Scan for the cell matching the given text and deliver its [X, Y] coordinate at center. 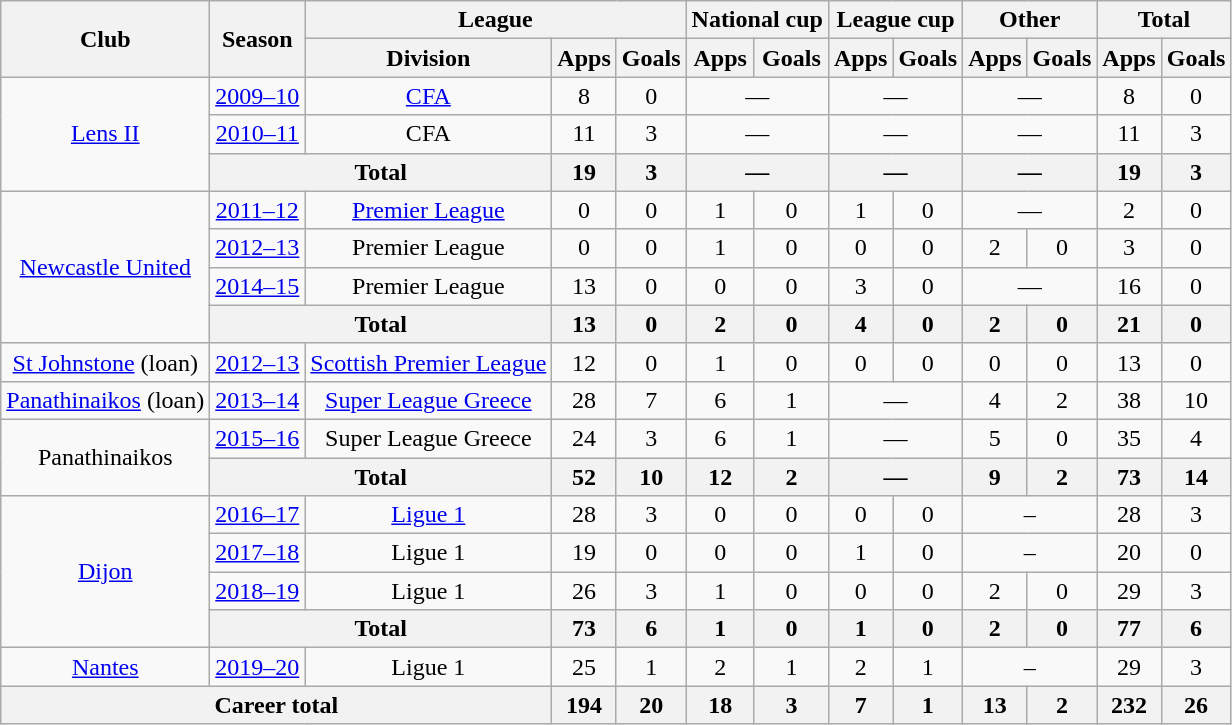
25 [584, 667]
Other [1030, 20]
Nantes [106, 667]
2011–12 [258, 210]
National cup [757, 20]
194 [584, 705]
Scottish Premier League [428, 362]
2010–11 [258, 134]
77 [1129, 629]
League [496, 20]
9 [995, 477]
Dijon [106, 572]
Season [258, 39]
14 [1196, 477]
2015–16 [258, 438]
21 [1129, 324]
2013–14 [258, 400]
16 [1129, 286]
2014–15 [258, 286]
35 [1129, 438]
Division [428, 58]
Lens II [106, 134]
Club [106, 39]
Panathinaikos [106, 457]
2018–19 [258, 591]
38 [1129, 400]
2016–17 [258, 515]
232 [1129, 705]
18 [720, 705]
2019–20 [258, 667]
52 [584, 477]
League cup [895, 20]
2009–10 [258, 96]
24 [584, 438]
5 [995, 438]
Career total [276, 705]
Panathinaikos (loan) [106, 400]
St Johnstone (loan) [106, 362]
2017–18 [258, 553]
Newcastle United [106, 267]
